Identify which cell holds the provided text, then report its [x, y] central coordinate. 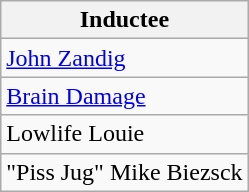
John Zandig [124, 58]
Brain Damage [124, 96]
"Piss Jug" Mike Biezsck [124, 172]
Lowlife Louie [124, 134]
Inductee [124, 20]
